Detect which cell encompasses the target text, then output its (x, y) center coordinate. 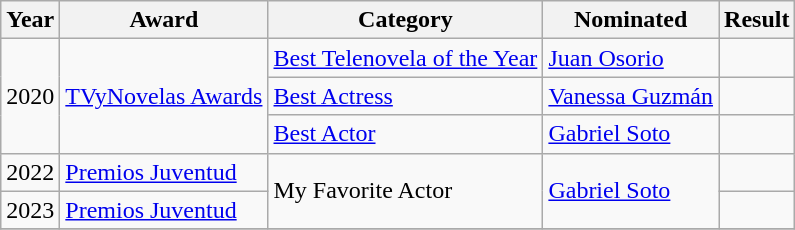
Award (164, 20)
Nominated (631, 20)
My Favorite Actor (406, 191)
Category (406, 20)
Best Telenovela of the Year (406, 58)
Best Actor (406, 134)
TVyNovelas Awards (164, 96)
2022 (30, 172)
Year (30, 20)
Vanessa Guzmán (631, 96)
Best Actress (406, 96)
Juan Osorio (631, 58)
2023 (30, 210)
2020 (30, 96)
Result (757, 20)
